Scan for the cell matching the given text and deliver its [x, y] coordinate at center. 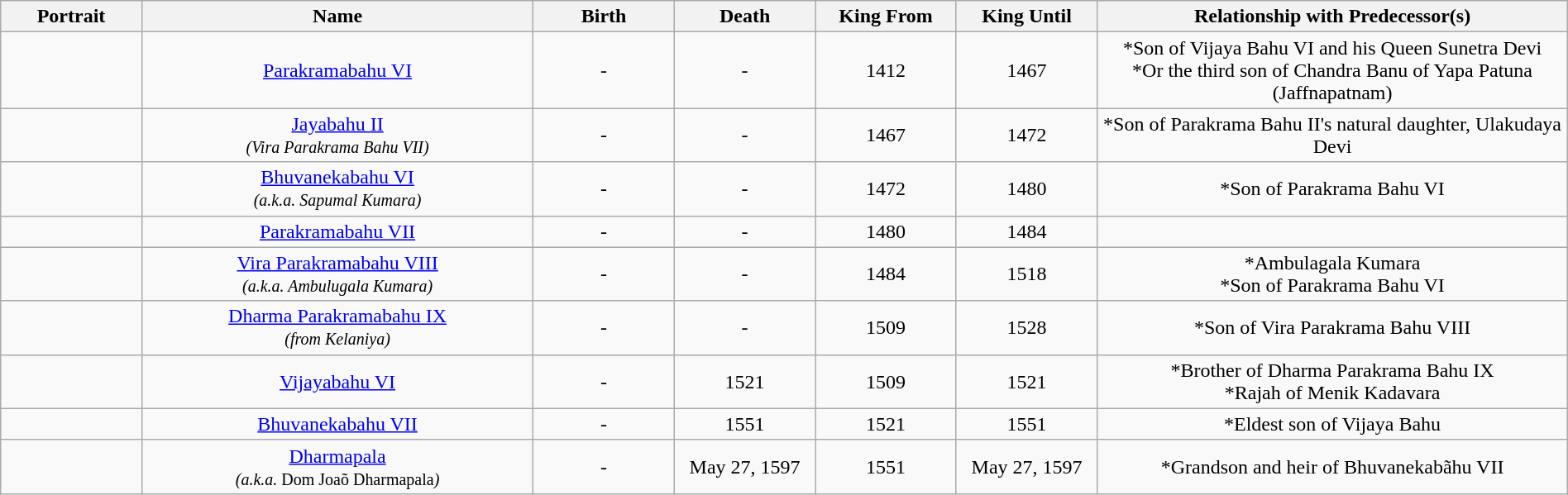
*Son of Vira Parakrama Bahu VIII [1332, 327]
Relationship with Predecessor(s) [1332, 17]
Death [744, 17]
Portrait [71, 17]
1518 [1026, 274]
1528 [1026, 327]
Name [337, 17]
Dharmapala(a.k.a. Dom Joaõ Dharmapala) [337, 466]
Bhuvanekabahu VII [337, 424]
*Son of Vijaya Bahu VI and his Queen Sunetra Devi*Or the third son of Chandra Banu of Yapa Patuna (Jaffnapatnam) [1332, 70]
*Son of Parakrama Bahu II's natural daughter, Ulakudaya Devi [1332, 136]
*Ambulagala Kumara*Son of Parakrama Bahu VI [1332, 274]
*Brother of Dharma Parakrama Bahu IX*Rajah of Menik Kadavara [1332, 382]
King From [886, 17]
Birth [604, 17]
*Eldest son of Vijaya Bahu [1332, 424]
1412 [886, 70]
*Son of Parakrama Bahu VI [1332, 188]
*Grandson and heir of Bhuvanekabãhu VII [1332, 466]
Parakramabahu VI [337, 70]
King Until [1026, 17]
Dharma Parakramabahu IX(from Kelaniya) [337, 327]
Bhuvanekabahu VI(a.k.a. Sapumal Kumara) [337, 188]
Parakramabahu VII [337, 231]
Jayabahu II(Vira Parakrama Bahu VII) [337, 136]
Vira Parakramabahu VIII(a.k.a. Ambulugala Kumara) [337, 274]
Vijayabahu VI [337, 382]
